Pinpoint the cell where the given text exists, returning its (x, y) midpoint coordinate. 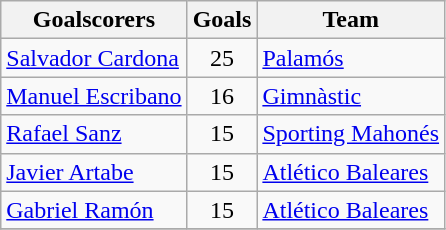
25 (222, 58)
Rafael Sanz (94, 134)
Gimnàstic (351, 96)
Team (351, 20)
Sporting Mahonés (351, 134)
Goalscorers (94, 20)
Palamós (351, 58)
Gabriel Ramón (94, 210)
Javier Artabe (94, 172)
Salvador Cardona (94, 58)
16 (222, 96)
Manuel Escribano (94, 96)
Goals (222, 20)
